For the text-containing cell, return its midpoint in (X, Y) coordinate format. 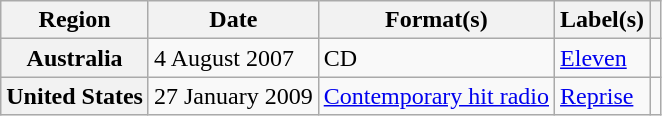
4 August 2007 (233, 58)
Eleven (602, 58)
Date (233, 20)
27 January 2009 (233, 96)
Reprise (602, 96)
Australia (75, 58)
Region (75, 20)
Label(s) (602, 20)
United States (75, 96)
CD (436, 58)
Format(s) (436, 20)
Contemporary hit radio (436, 96)
